Identify which cell holds the provided text, then report its [x, y] central coordinate. 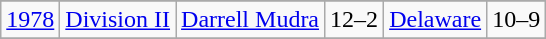
Division II [118, 20]
1978 [30, 20]
12–2 [354, 20]
Delaware [436, 20]
Darrell Mudra [250, 20]
10–9 [516, 20]
